Capture the cell that displays the provided text and extract its [X, Y] central coordinate. 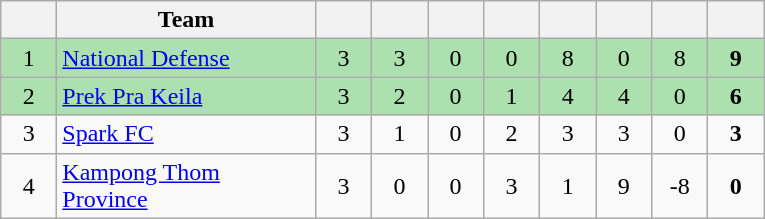
Spark FC [186, 134]
Prek Pra Keila [186, 96]
-8 [680, 186]
Team [186, 20]
6 [736, 96]
Kampong Thom Province [186, 186]
National Defense [186, 58]
